Locate the cell with the specified text and output its [x, y] center coordinate. 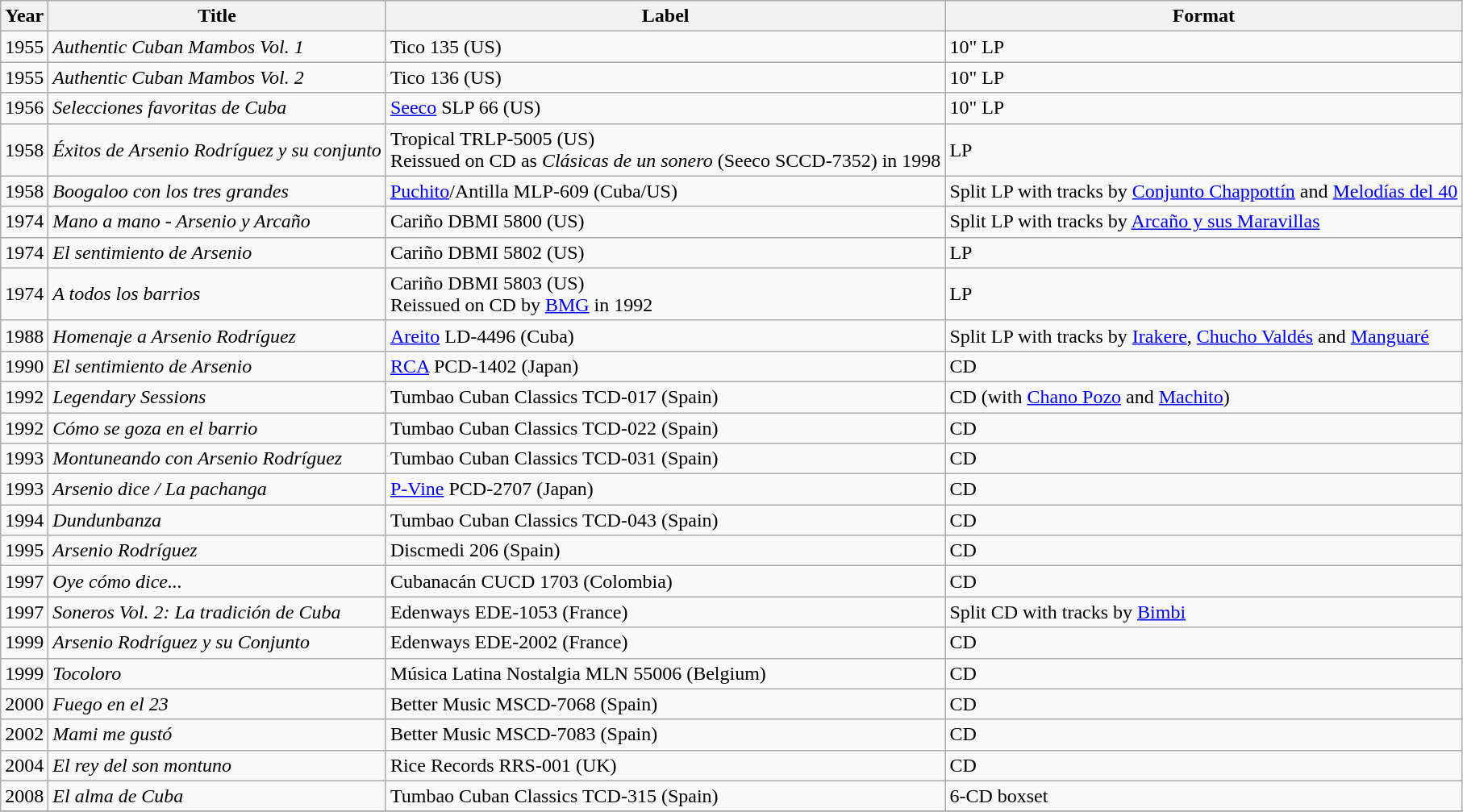
Mano a mano - Arsenio y Arcaño [218, 222]
2008 [24, 796]
Mami me gustó [218, 735]
1994 [24, 520]
6-CD boxset [1203, 796]
1990 [24, 366]
Oye cómo dice... [218, 581]
Tropical TRLP-5005 (US)Reissued on CD as Clásicas de un sonero (Seeco SCCD-7352) in 1998 [665, 150]
CD (with Chano Pozo and Machito) [1203, 397]
Música Latina Nostalgia MLN 55006 (Belgium) [665, 673]
Legendary Sessions [218, 397]
Authentic Cuban Mambos Vol. 1 [218, 47]
Label [665, 16]
Montuneando con Arsenio Rodríguez [218, 459]
Better Music MSCD-7068 (Spain) [665, 704]
2004 [24, 765]
Arsenio Rodríguez [218, 551]
Edenways EDE-1053 (France) [665, 612]
Split LP with tracks by Arcaño y sus Maravillas [1203, 222]
2002 [24, 735]
Tumbao Cuban Classics TCD-017 (Spain) [665, 397]
Tico 136 (US) [665, 77]
Puchito/Antilla MLP-609 (Cuba/US) [665, 191]
El alma de Cuba [218, 796]
El rey del son montuno [218, 765]
Title [218, 16]
2000 [24, 704]
Éxitos de Arsenio Rodríguez y su conjunto [218, 150]
Cubanacán CUCD 1703 (Colombia) [665, 581]
Arsenio dice / La pachanga [218, 489]
Areito LD-4496 (Cuba) [665, 335]
Tocoloro [218, 673]
Split LP with tracks by Conjunto Chappottín and Melodías del 40 [1203, 191]
Cariño DBMI 5800 (US) [665, 222]
Edenways EDE-2002 (France) [665, 643]
Tico 135 (US) [665, 47]
Arsenio Rodríguez y su Conjunto [218, 643]
Tumbao Cuban Classics TCD-031 (Spain) [665, 459]
RCA PCD-1402 (Japan) [665, 366]
Split LP with tracks by Irakere, Chucho Valdés and Manguaré [1203, 335]
Tumbao Cuban Classics TCD-022 (Spain) [665, 428]
Cariño DBMI 5803 (US)Reissued on CD by BMG in 1992 [665, 294]
P-Vine PCD-2707 (Japan) [665, 489]
Cómo se goza en el barrio [218, 428]
Soneros Vol. 2: La tradición de Cuba [218, 612]
Cariño DBMI 5802 (US) [665, 252]
Tumbao Cuban Classics TCD-315 (Spain) [665, 796]
Boogaloo con los tres grandes [218, 191]
Authentic Cuban Mambos Vol. 2 [218, 77]
Fuego en el 23 [218, 704]
1995 [24, 551]
Seeco SLP 66 (US) [665, 108]
Tumbao Cuban Classics TCD-043 (Spain) [665, 520]
Better Music MSCD-7083 (Spain) [665, 735]
Split CD with tracks by Bimbi [1203, 612]
Homenaje a Arsenio Rodríguez [218, 335]
Format [1203, 16]
Selecciones favoritas de Cuba [218, 108]
Dundunbanza [218, 520]
Rice Records RRS-001 (UK) [665, 765]
1956 [24, 108]
A todos los barrios [218, 294]
1988 [24, 335]
Year [24, 16]
Discmedi 206 (Spain) [665, 551]
